Identify which cell holds the provided text, then report its (X, Y) central coordinate. 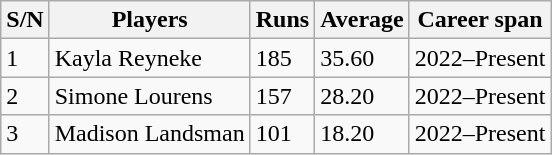
Madison Landsman (150, 134)
Career span (480, 20)
S/N (25, 20)
28.20 (362, 96)
Simone Lourens (150, 96)
35.60 (362, 58)
18.20 (362, 134)
185 (282, 58)
3 (25, 134)
1 (25, 58)
157 (282, 96)
Players (150, 20)
Runs (282, 20)
Average (362, 20)
2 (25, 96)
Kayla Reyneke (150, 58)
101 (282, 134)
